For the text-containing cell, return its midpoint in (x, y) coordinate format. 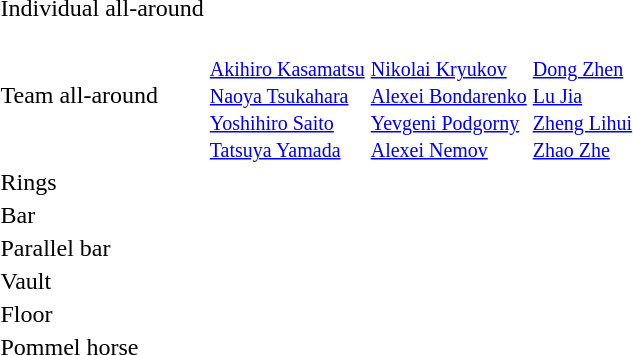
Dong ZhenLu JiaZheng LihuiZhao Zhe (582, 95)
Nikolai KryukovAlexei BondarenkoYevgeni PodgornyAlexei Nemov (448, 95)
Akihiro KasamatsuNaoya TsukaharaYoshihiro SaitoTatsuya Yamada (287, 95)
